Output the (x, y) coordinate of the center of the cell containing the given text.  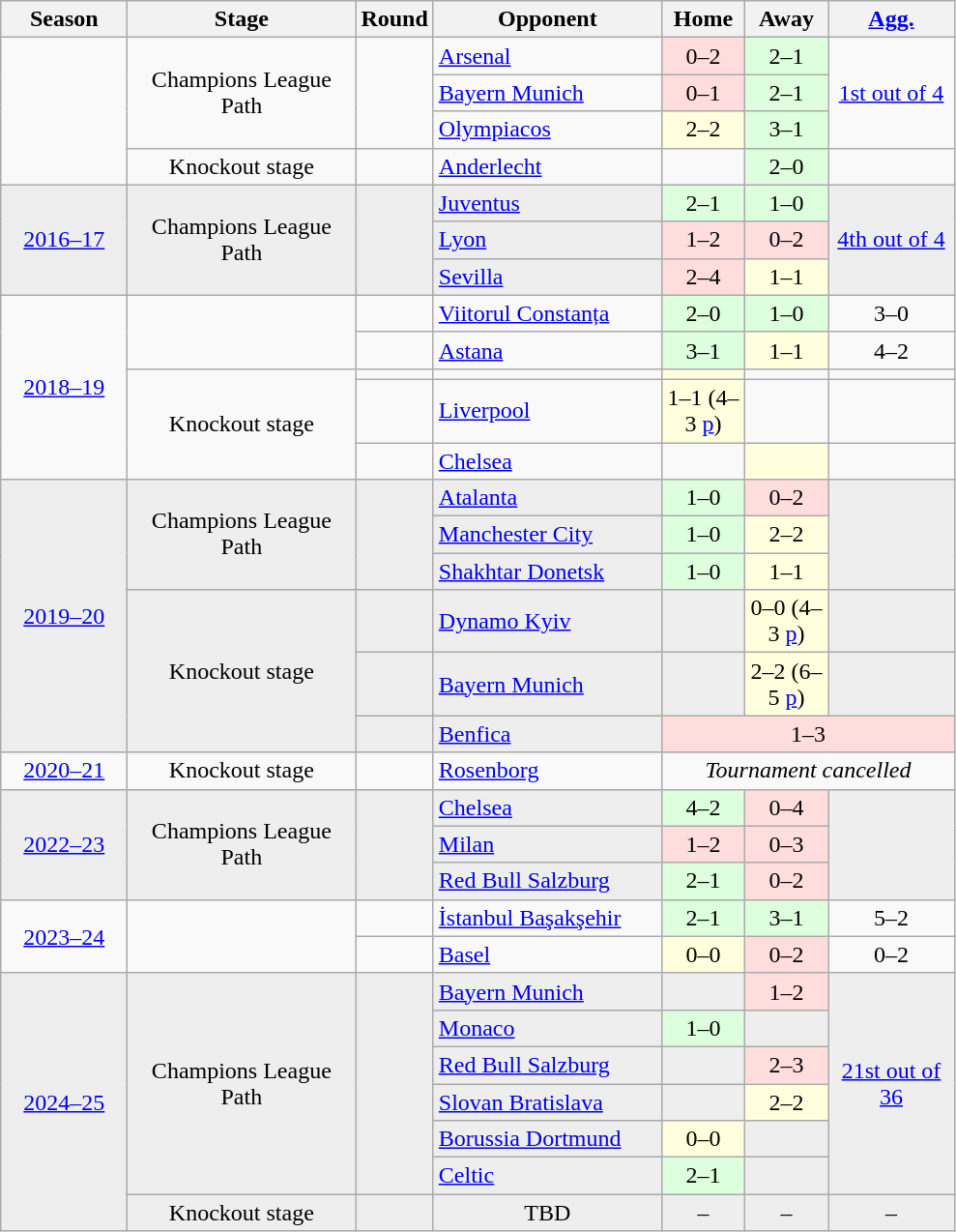
TBD (547, 1213)
Viitorul Constanța (547, 313)
0–3 (786, 844)
Celtic (547, 1176)
Monaco (547, 1028)
Rosenborg (547, 771)
0–4 (786, 807)
Season (64, 19)
2018–19 (64, 387)
Stage (242, 19)
2023–24 (64, 936)
0–1 (703, 93)
Liverpool (547, 410)
2024–25 (64, 1101)
4th out of 4 (891, 240)
Tournament cancelled (808, 771)
21st out of 36 (891, 1083)
Basel (547, 954)
Benfica (547, 734)
İstanbul Başakşehir (547, 918)
Lyon (547, 240)
Atalanta (547, 498)
Manchester City (547, 535)
2020–21 (64, 771)
Arsenal (547, 56)
1–1 (4–3 p) (703, 410)
2–3 (786, 1065)
2–2 (6–5 p) (786, 685)
2–4 (703, 277)
Anderlecht (547, 166)
3–0 (891, 313)
Milan (547, 844)
Slovan Bratislava (547, 1101)
1–3 (808, 734)
2016–17 (64, 240)
Round (394, 19)
Dynamo Kyiv (547, 621)
Away (786, 19)
Astana (547, 350)
5–2 (891, 918)
Shakhtar Donetsk (547, 572)
Borussia Dortmund (547, 1139)
2022–23 (64, 844)
Opponent (547, 19)
Home (703, 19)
0–0 (4–3 p) (786, 621)
2019–20 (64, 616)
Juventus (547, 203)
Olympiacos (547, 130)
Agg. (891, 19)
1st out of 4 (891, 93)
Sevilla (547, 277)
